Pinpoint the cell where the given text exists, returning its (x, y) midpoint coordinate. 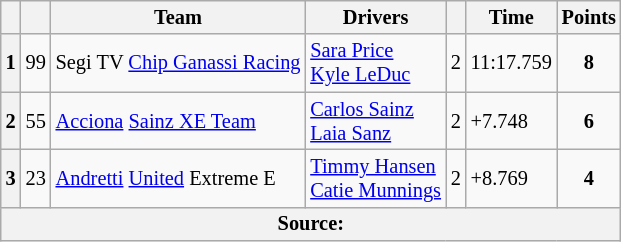
Timmy Hansen Catie Munnings (376, 178)
11:17.759 (512, 63)
+7.748 (512, 121)
6 (589, 121)
4 (589, 178)
1 (11, 63)
23 (36, 178)
Andretti United Extreme E (178, 178)
Team (178, 17)
Carlos Sainz Laia Sanz (376, 121)
Source: (311, 224)
55 (36, 121)
Acciona Sainz XE Team (178, 121)
Time (512, 17)
Segi TV Chip Ganassi Racing (178, 63)
Points (589, 17)
Sara Price Kyle LeDuc (376, 63)
+8.769 (512, 178)
3 (11, 178)
99 (36, 63)
Drivers (376, 17)
8 (589, 63)
